Determine the (x, y) coordinate at the center of the cell enclosing the given text.  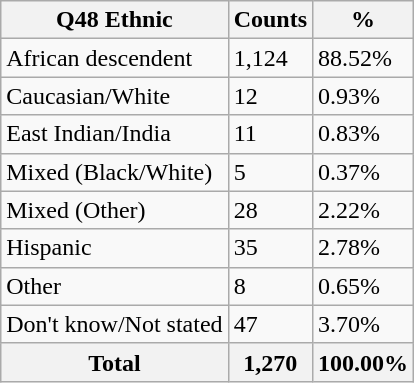
12 (270, 96)
2.22% (364, 210)
11 (270, 134)
0.83% (364, 134)
Q48 Ethnic (114, 20)
1,270 (270, 362)
Counts (270, 20)
African descendent (114, 58)
0.93% (364, 96)
0.37% (364, 172)
1,124 (270, 58)
88.52% (364, 58)
35 (270, 248)
Caucasian/White (114, 96)
0.65% (364, 286)
Mixed (Black/White) (114, 172)
5 (270, 172)
Mixed (Other) (114, 210)
Total (114, 362)
8 (270, 286)
28 (270, 210)
Other (114, 286)
100.00% (364, 362)
47 (270, 324)
Hispanic (114, 248)
% (364, 20)
2.78% (364, 248)
3.70% (364, 324)
Don't know/Not stated (114, 324)
East Indian/India (114, 134)
